Provide the (x, y) coordinate of the cell's center where the given text is located.  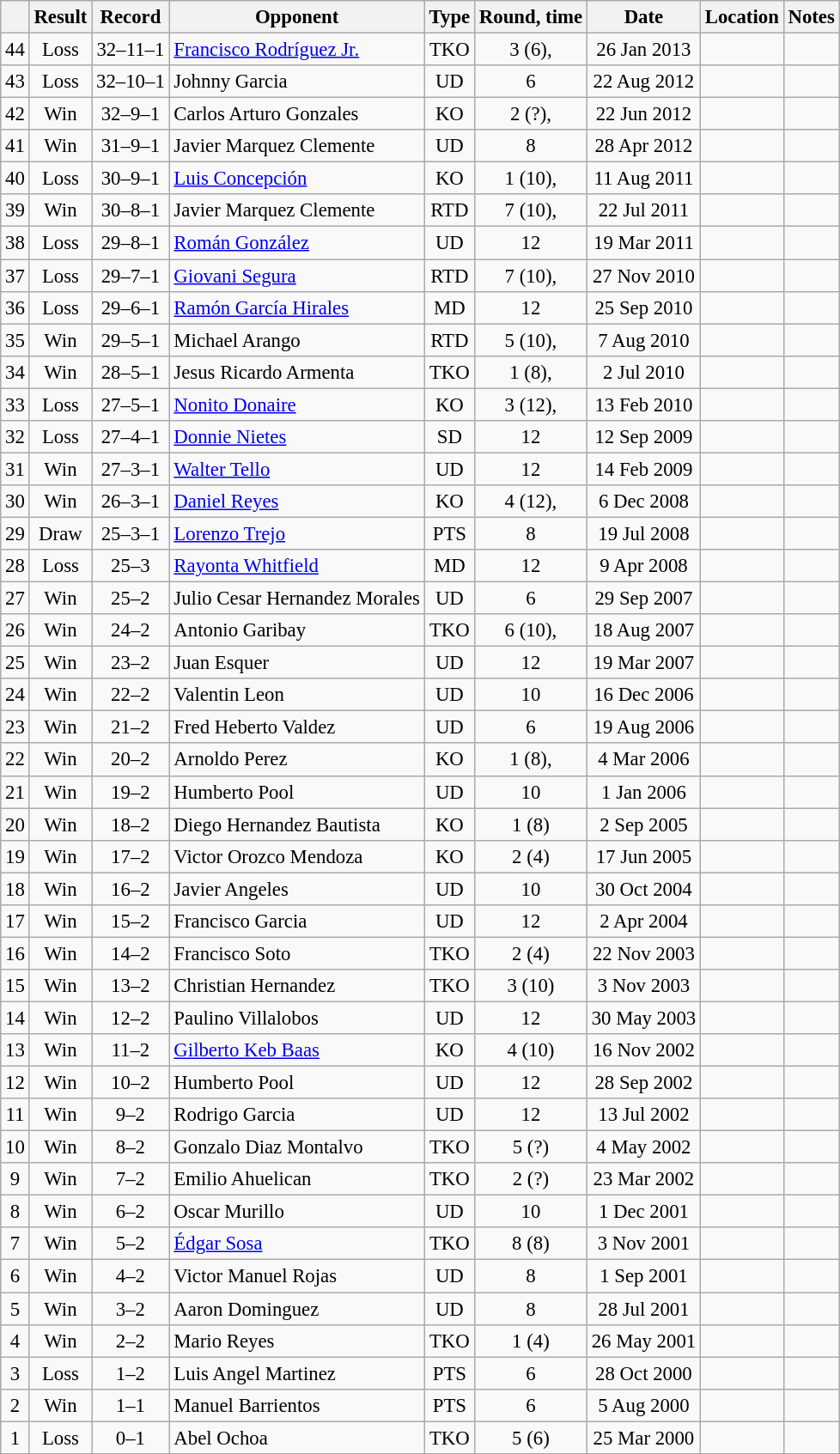
11 (15, 1115)
7 (15, 1244)
17 (15, 922)
27 Nov 2010 (643, 276)
31–9–1 (131, 146)
33 (15, 405)
Record (131, 17)
19 Mar 2011 (643, 243)
2–2 (131, 1341)
Abel Ochoa (297, 1438)
10–2 (131, 1083)
Daniel Reyes (297, 502)
22 (15, 760)
3 (6), (531, 50)
Location (742, 17)
5 Aug 2000 (643, 1405)
32 (15, 437)
29–5–1 (131, 340)
19 (15, 856)
29–7–1 (131, 276)
30 Oct 2004 (643, 889)
28 Apr 2012 (643, 146)
9 Apr 2008 (643, 566)
43 (15, 82)
Aaron Dominguez (297, 1309)
4 (10) (531, 1050)
Nonito Donaire (297, 405)
Mario Reyes (297, 1341)
16 (15, 953)
1 (8) (531, 824)
Michael Arango (297, 340)
4 May 2002 (643, 1147)
16 Dec 2006 (643, 695)
19 Aug 2006 (643, 727)
Juan Esquer (297, 663)
Victor Orozco Mendoza (297, 856)
16 Nov 2002 (643, 1050)
Johnny Garcia (297, 82)
32–11–1 (131, 50)
Jesus Ricardo Armenta (297, 372)
Édgar Sosa (297, 1244)
2 (?) (531, 1179)
40 (15, 179)
22 Jun 2012 (643, 114)
1 (4) (531, 1341)
11 Aug 2011 (643, 179)
Javier Angeles (297, 889)
SD (449, 437)
Francisco Garcia (297, 922)
25–2 (131, 599)
36 (15, 307)
14 (15, 1018)
29 (15, 533)
30 (15, 502)
27–4–1 (131, 437)
2 Jul 2010 (643, 372)
2 Sep 2005 (643, 824)
Notes (811, 17)
Arnoldo Perez (297, 760)
2 (15, 1405)
3–2 (131, 1309)
28–5–1 (131, 372)
5 (15, 1309)
1 (10), (531, 179)
Francisco Soto (297, 953)
Donnie Nietes (297, 437)
21–2 (131, 727)
19–2 (131, 792)
30–9–1 (131, 179)
27 (15, 599)
1 Dec 2001 (643, 1212)
Antonio Garibay (297, 630)
12–2 (131, 1018)
19 Mar 2007 (643, 663)
20–2 (131, 760)
26–3–1 (131, 502)
16–2 (131, 889)
19 Jul 2008 (643, 533)
Walter Tello (297, 469)
22 Jul 2011 (643, 210)
5–2 (131, 1244)
22 Aug 2012 (643, 82)
13 Jul 2002 (643, 1115)
27–5–1 (131, 405)
Rodrigo Garcia (297, 1115)
Luis Angel Martinez (297, 1373)
1–2 (131, 1373)
18 Aug 2007 (643, 630)
25 Sep 2010 (643, 307)
Román González (297, 243)
Opponent (297, 17)
24 (15, 695)
24–2 (131, 630)
Oscar Murillo (297, 1212)
20 (15, 824)
28 Jul 2001 (643, 1309)
25 (15, 663)
28 Sep 2002 (643, 1083)
30 May 2003 (643, 1018)
Francisco Rodríguez Jr. (297, 50)
23 Mar 2002 (643, 1179)
30–8–1 (131, 210)
13 Feb 2010 (643, 405)
23 (15, 727)
2 (?), (531, 114)
Lorenzo Trejo (297, 533)
3 (10) (531, 986)
Luis Concepción (297, 179)
37 (15, 276)
29–8–1 (131, 243)
3 Nov 2003 (643, 986)
5 (6) (531, 1438)
Christian Hernandez (297, 986)
8–2 (131, 1147)
Date (643, 17)
Result (60, 17)
1 Sep 2001 (643, 1276)
Paulino Villalobos (297, 1018)
1 Jan 2006 (643, 792)
27–3–1 (131, 469)
26 Jan 2013 (643, 50)
Emilio Ahuelican (297, 1179)
Gilberto Keb Baas (297, 1050)
14–2 (131, 953)
Ramón García Hirales (297, 307)
8 (8) (531, 1244)
Julio Cesar Hernandez Morales (297, 599)
2 Apr 2004 (643, 922)
6 Dec 2008 (643, 502)
15–2 (131, 922)
41 (15, 146)
28 Oct 2000 (643, 1373)
Fred Heberto Valdez (297, 727)
Manuel Barrientos (297, 1405)
13–2 (131, 986)
9–2 (131, 1115)
12 Sep 2009 (643, 437)
17–2 (131, 856)
34 (15, 372)
25–3–1 (131, 533)
3 (15, 1373)
18 (15, 889)
Round, time (531, 17)
Valentin Leon (297, 695)
4 Mar 2006 (643, 760)
Victor Manuel Rojas (297, 1276)
22 Nov 2003 (643, 953)
Rayonta Whitfield (297, 566)
4 (15, 1341)
14 Feb 2009 (643, 469)
Diego Hernandez Bautista (297, 824)
22–2 (131, 695)
Gonzalo Diaz Montalvo (297, 1147)
35 (15, 340)
17 Jun 2005 (643, 856)
3 Nov 2001 (643, 1244)
38 (15, 243)
25–3 (131, 566)
42 (15, 114)
Type (449, 17)
5 (10), (531, 340)
5 (?) (531, 1147)
44 (15, 50)
32–10–1 (131, 82)
29–6–1 (131, 307)
6 (10), (531, 630)
4–2 (131, 1276)
26 (15, 630)
21 (15, 792)
Carlos Arturo Gonzales (297, 114)
39 (15, 210)
4 (12), (531, 502)
23–2 (131, 663)
28 (15, 566)
7 Aug 2010 (643, 340)
11–2 (131, 1050)
1 (15, 1438)
15 (15, 986)
29 Sep 2007 (643, 599)
6–2 (131, 1212)
32–9–1 (131, 114)
Draw (60, 533)
26 May 2001 (643, 1341)
25 Mar 2000 (643, 1438)
1–1 (131, 1405)
Giovani Segura (297, 276)
18–2 (131, 824)
7–2 (131, 1179)
0–1 (131, 1438)
9 (15, 1179)
3 (12), (531, 405)
31 (15, 469)
13 (15, 1050)
